From the cell containing the given text, extract its center point as (x, y) coordinate. 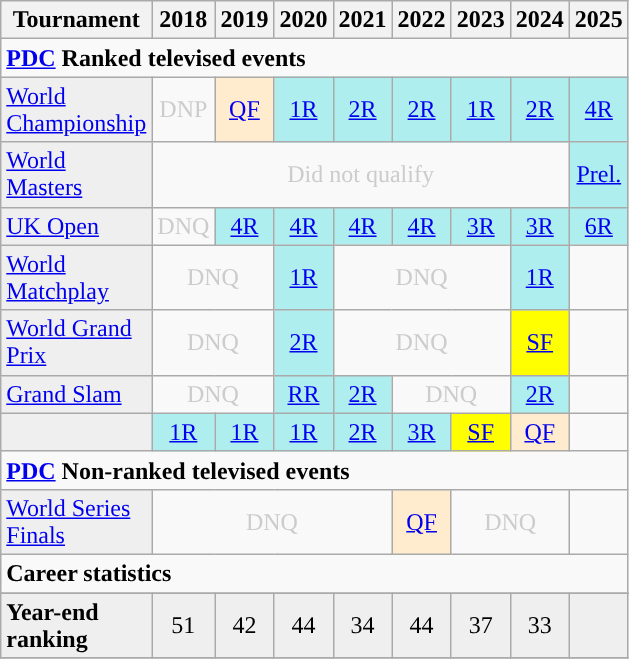
Prel. (598, 174)
37 (480, 624)
Year-end ranking (76, 624)
World Grand Prix (76, 342)
Grand Slam (76, 394)
51 (184, 624)
2023 (480, 20)
World Masters (76, 174)
Career statistics (315, 573)
2024 (540, 20)
33 (540, 624)
2018 (184, 20)
Did not qualify (360, 174)
2022 (422, 20)
42 (244, 624)
2021 (362, 20)
RR (304, 394)
2020 (304, 20)
34 (362, 624)
World Championship (76, 110)
World Matchplay (76, 278)
2019 (244, 20)
PDC Ranked televised events (315, 58)
PDC Non-ranked televised events (315, 470)
World Series Finals (76, 522)
UK Open (76, 226)
6R (598, 226)
Tournament (76, 20)
DNP (184, 110)
2025 (598, 20)
